Detect which cell encompasses the target text, then output its [x, y] center coordinate. 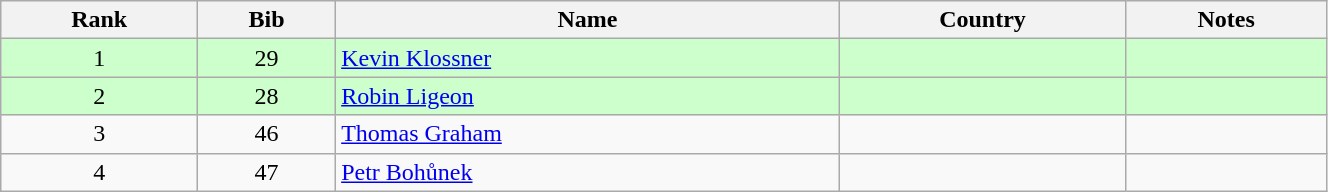
Rank [100, 20]
Notes [1226, 20]
Country [982, 20]
1 [100, 58]
3 [100, 134]
2 [100, 96]
Robin Ligeon [588, 96]
Kevin Klossner [588, 58]
4 [100, 172]
Petr Bohůnek [588, 172]
46 [267, 134]
Thomas Graham [588, 134]
29 [267, 58]
Bib [267, 20]
Name [588, 20]
28 [267, 96]
47 [267, 172]
